Return (x, y) of the center of cell containing provided text 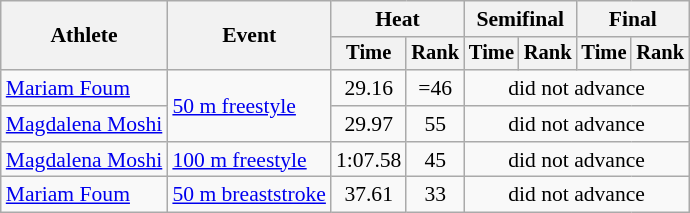
Heat (398, 19)
55 (435, 124)
Athlete (84, 36)
45 (435, 160)
1:07.58 (368, 160)
Event (249, 36)
100 m freestyle (249, 160)
50 m breaststroke (249, 195)
=46 (435, 88)
29.16 (368, 88)
37.61 (368, 195)
Semifinal (520, 19)
50 m freestyle (249, 106)
33 (435, 195)
29.97 (368, 124)
Final (633, 19)
